Provide the (x, y) coordinate of the cell's center where the given text is located.  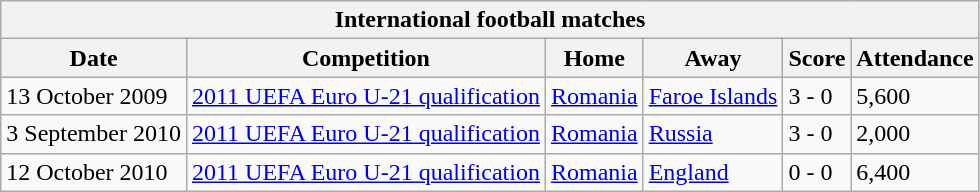
Away (713, 58)
12 October 2010 (94, 172)
Home (594, 58)
3 September 2010 (94, 134)
2,000 (915, 134)
Score (817, 58)
England (713, 172)
0 - 0 (817, 172)
5,600 (915, 96)
13 October 2009 (94, 96)
Faroe Islands (713, 96)
6,400 (915, 172)
Competition (366, 58)
Russia (713, 134)
International football matches (490, 20)
Date (94, 58)
Attendance (915, 58)
